Scan for the cell matching the given text and deliver its [X, Y] coordinate at center. 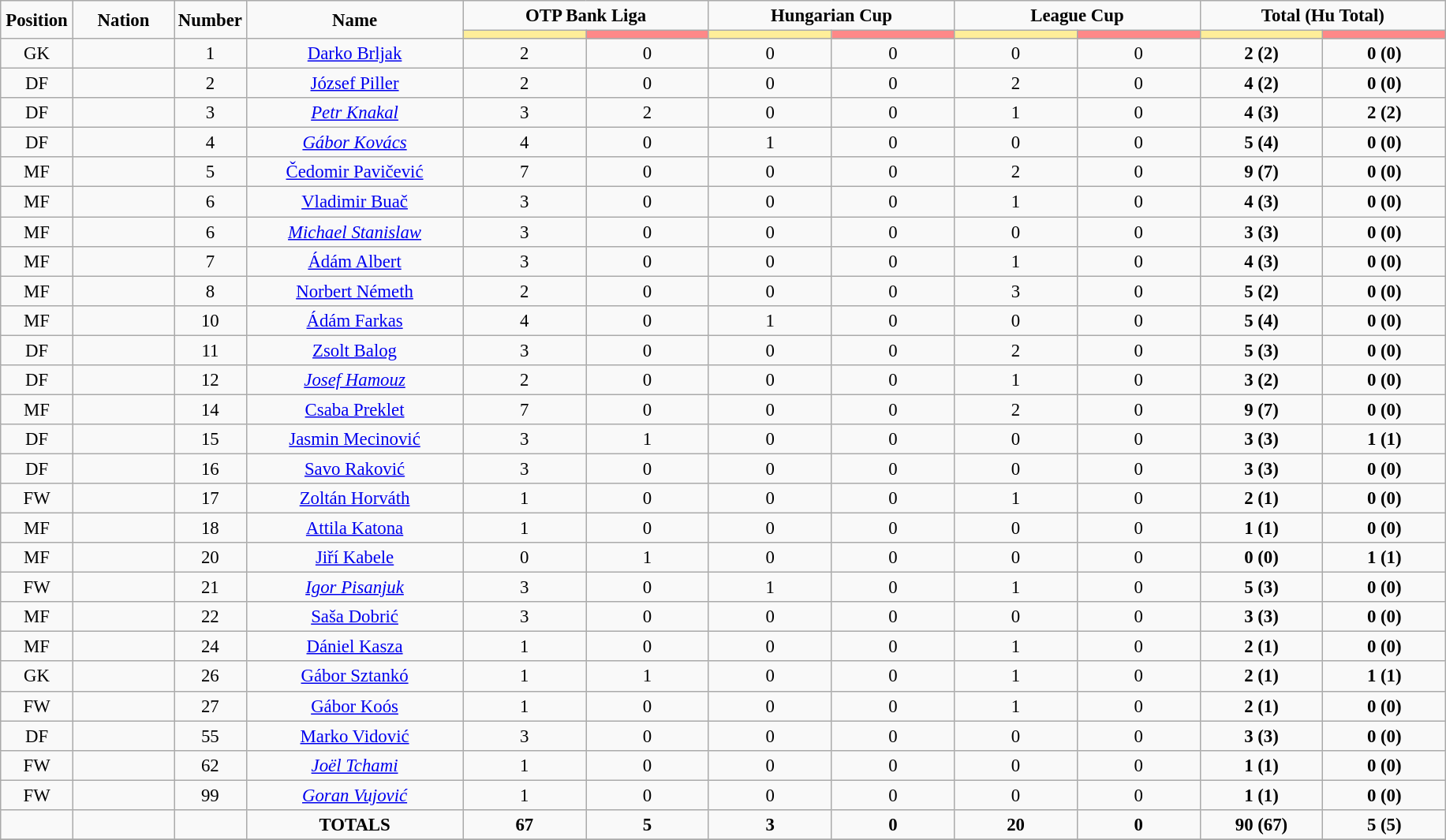
Ádám Albert [355, 261]
Michael Stanislaw [355, 232]
Gábor Koós [355, 706]
Marko Vidović [355, 736]
Jiří Kabele [355, 558]
90 (67) [1261, 825]
Name [355, 20]
21 [211, 588]
Igor Pisanjuk [355, 588]
League Cup [1078, 16]
Darko Brljak [355, 54]
Number [211, 20]
26 [211, 677]
4 (2) [1261, 84]
17 [211, 498]
16 [211, 469]
Gábor Sztankó [355, 677]
Dániel Kasza [355, 647]
22 [211, 617]
Goran Vujović [355, 795]
Joël Tchami [355, 765]
3 (2) [1261, 380]
24 [211, 647]
Vladimir Buač [355, 202]
27 [211, 706]
62 [211, 765]
TOTALS [355, 825]
Ádám Farkas [355, 320]
67 [525, 825]
József Piller [355, 84]
Zsolt Balog [355, 350]
Csaba Preklet [355, 409]
Total (Hu Total) [1323, 16]
99 [211, 795]
11 [211, 350]
5 (2) [1261, 291]
Savo Raković [355, 469]
Nation [123, 20]
15 [211, 439]
Zoltán Horváth [355, 498]
Petr Knakal [355, 113]
OTP Bank Liga [585, 16]
Gábor Kovács [355, 143]
10 [211, 320]
8 [211, 291]
55 [211, 736]
Norbert Németh [355, 291]
5 (5) [1384, 825]
Josef Hamouz [355, 380]
Hungarian Cup [831, 16]
Position [37, 20]
18 [211, 528]
Attila Katona [355, 528]
14 [211, 409]
Saša Dobrić [355, 617]
Jasmin Mecinović [355, 439]
Čedomir Pavičević [355, 173]
12 [211, 380]
